Determine the (x, y) coordinate at the center of the cell enclosing the given text.  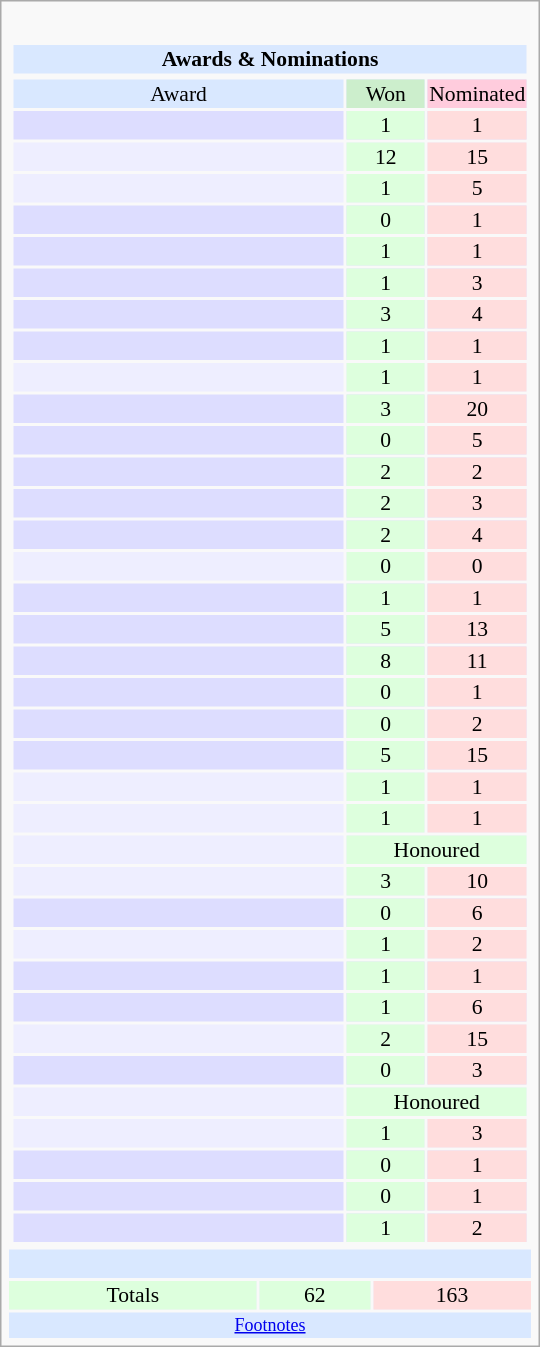
Award (178, 93)
8 (386, 660)
62 (315, 1295)
Nominated (478, 93)
12 (386, 156)
Won (386, 93)
Totals (133, 1295)
10 (478, 881)
11 (478, 660)
13 (478, 629)
Footnotes (270, 1325)
Awards & Nominations (270, 59)
163 (452, 1295)
20 (478, 408)
